Pinpoint the cell where the given text exists, returning its [x, y] midpoint coordinate. 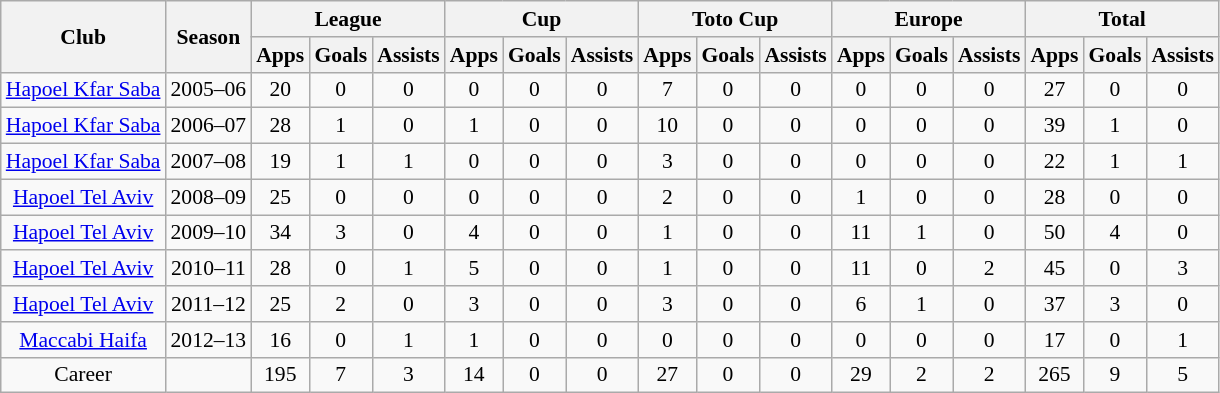
6 [861, 304]
Europe [929, 19]
22 [1054, 162]
50 [1054, 233]
Season [209, 36]
Maccabi Haifa [84, 340]
39 [1054, 126]
League [348, 19]
2010–11 [209, 269]
2005–06 [209, 90]
20 [280, 90]
2006–07 [209, 126]
29 [861, 375]
Total [1122, 19]
16 [280, 340]
9 [1116, 375]
Cup [542, 19]
2009–10 [209, 233]
2012–13 [209, 340]
10 [667, 126]
17 [1054, 340]
14 [474, 375]
19 [280, 162]
265 [1054, 375]
2007–08 [209, 162]
195 [280, 375]
45 [1054, 269]
2008–09 [209, 197]
Club [84, 36]
Toto Cup [735, 19]
Career [84, 375]
37 [1054, 304]
2011–12 [209, 304]
34 [280, 233]
